From the cell containing the given text, extract its center point as (X, Y) coordinate. 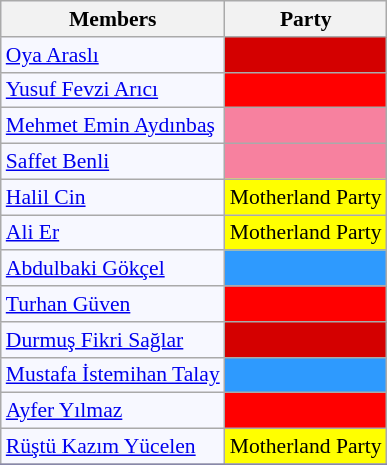
Oya Araslı (113, 55)
Mustafa İstemihan Talay (113, 375)
Members (113, 19)
Saffet Benli (113, 162)
Party (306, 19)
Halil Cin (113, 197)
Mehmet Emin Aydınbaş (113, 126)
Yusuf Fevzi Arıcı (113, 90)
Rüştü Kazım Yücelen (113, 447)
Abdulbaki Gökçel (113, 269)
Ayfer Yılmaz (113, 411)
Turhan Güven (113, 304)
Durmuş Fikri Sağlar (113, 340)
Ali Er (113, 233)
